Find where the given text appears and provide that cell's center as (X, Y) coordinate. 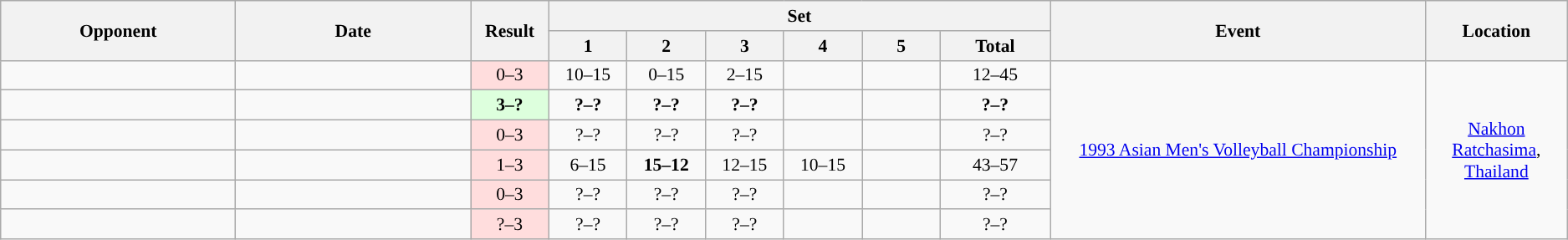
0–15 (667, 75)
Event (1239, 30)
15–12 (667, 165)
Total (995, 46)
1–3 (510, 165)
43–57 (995, 165)
Result (510, 30)
2 (667, 46)
?–3 (510, 225)
Set (799, 16)
Nakhon Ratchasima, Thailand (1497, 150)
Date (353, 30)
Opponent (119, 30)
3–? (510, 105)
Location (1497, 30)
2–15 (745, 75)
1 (588, 46)
12–15 (745, 165)
12–45 (995, 75)
1993 Asian Men's Volleyball Championship (1239, 150)
6–15 (588, 165)
4 (823, 46)
3 (745, 46)
5 (901, 46)
